Extract the (X, Y) coordinate from the center of the cell holding the provided text.  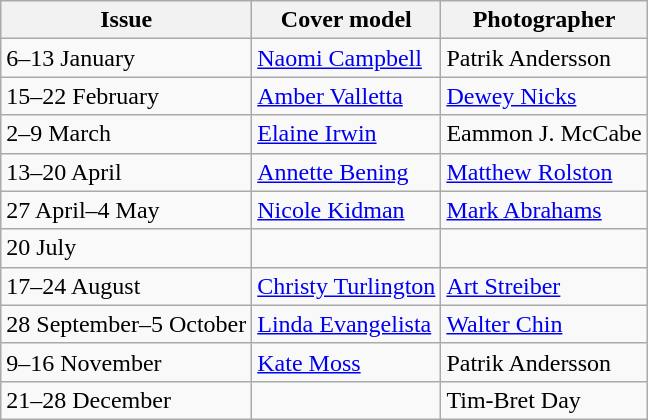
Photographer (544, 20)
20 July (126, 248)
9–16 November (126, 362)
28 September–5 October (126, 324)
Walter Chin (544, 324)
17–24 August (126, 286)
Christy Turlington (346, 286)
Cover model (346, 20)
Amber Valletta (346, 96)
Nicole Kidman (346, 210)
Art Streiber (544, 286)
15–22 February (126, 96)
Dewey Nicks (544, 96)
Naomi Campbell (346, 58)
Issue (126, 20)
21–28 December (126, 400)
Tim-Bret Day (544, 400)
Eammon J. McCabe (544, 134)
Matthew Rolston (544, 172)
6–13 January (126, 58)
Linda Evangelista (346, 324)
Kate Moss (346, 362)
Mark Abrahams (544, 210)
2–9 March (126, 134)
27 April–4 May (126, 210)
Annette Bening (346, 172)
Elaine Irwin (346, 134)
13–20 April (126, 172)
